Return [X, Y] of the center of cell containing provided text 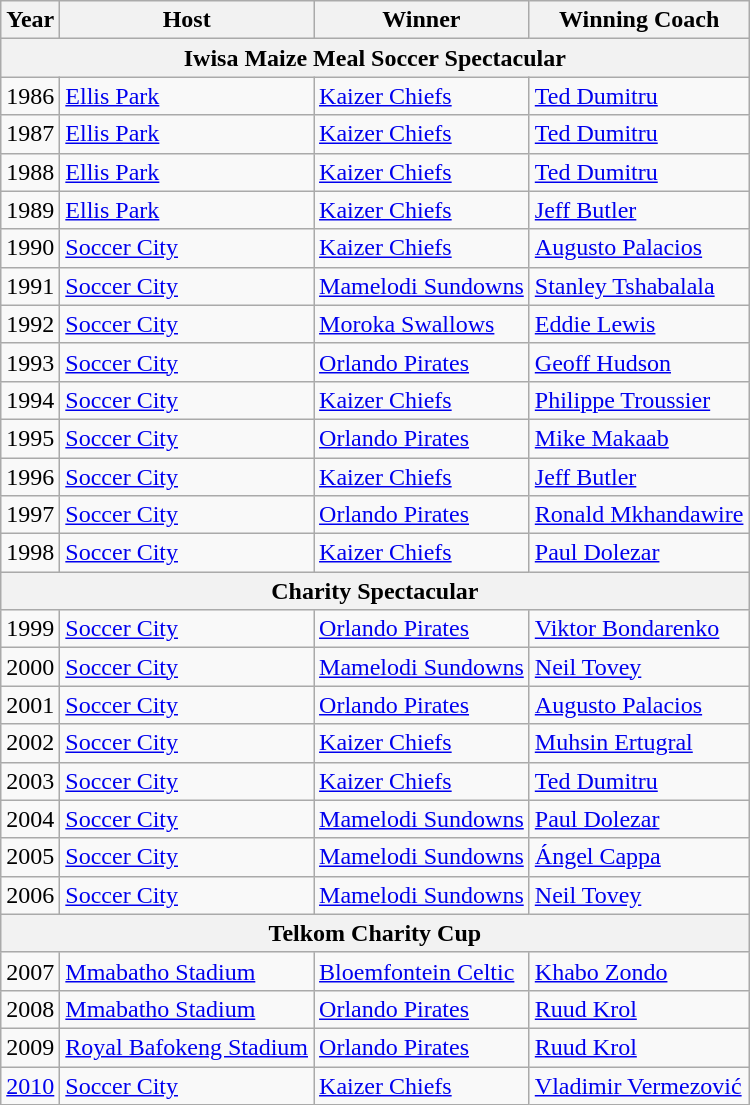
1989 [30, 210]
1991 [30, 286]
Viktor Bondarenko [639, 629]
Iwisa Maize Meal Soccer Spectacular [375, 58]
2000 [30, 667]
1987 [30, 134]
Host [187, 20]
2006 [30, 895]
2008 [30, 1009]
Winner [422, 20]
1992 [30, 324]
2005 [30, 857]
Vladimir Vermezović [639, 1085]
1986 [30, 96]
Charity Spectacular [375, 591]
1995 [30, 438]
Philippe Troussier [639, 400]
1994 [30, 400]
1999 [30, 629]
2007 [30, 971]
2004 [30, 819]
Geoff Hudson [639, 362]
1996 [30, 477]
1998 [30, 553]
2009 [30, 1047]
Moroka Swallows [422, 324]
2002 [30, 743]
Eddie Lewis [639, 324]
Year [30, 20]
Ángel Cappa [639, 857]
Muhsin Ertugral [639, 743]
2001 [30, 705]
Bloemfontein Celtic [422, 971]
1997 [30, 515]
Telkom Charity Cup [375, 933]
Royal Bafokeng Stadium [187, 1047]
Stanley Tshabalala [639, 286]
1993 [30, 362]
Khabo Zondo [639, 971]
Winning Coach [639, 20]
1988 [30, 172]
1990 [30, 248]
2003 [30, 781]
Mike Makaab [639, 438]
2010 [30, 1085]
Ronald Mkhandawire [639, 515]
